For the text-containing cell, return its midpoint in (x, y) coordinate format. 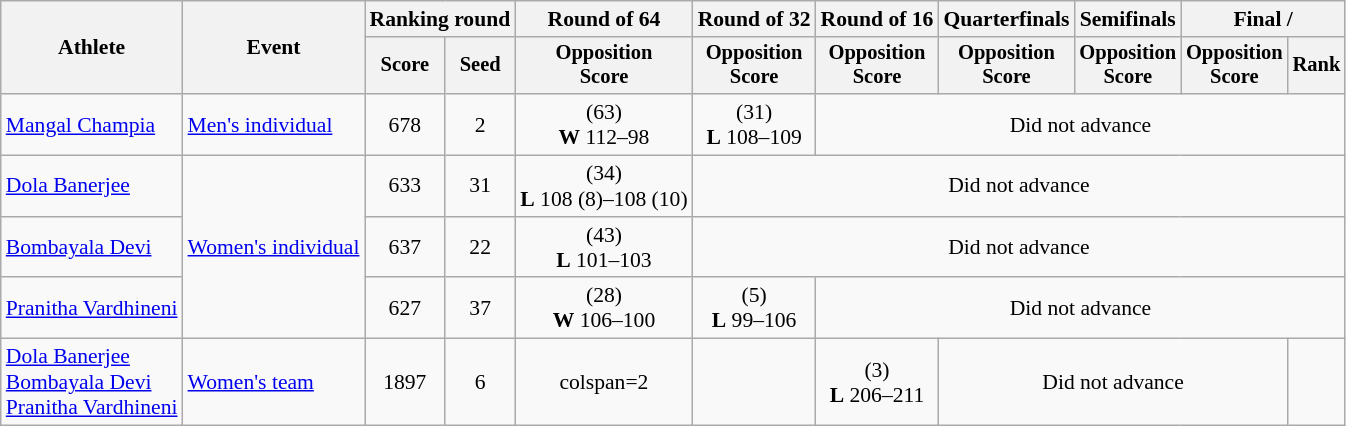
Dola BanerjeeBombayala DeviPranitha Vardhineni (92, 382)
Final / (1263, 19)
Rank (1317, 66)
633 (404, 186)
Round of 32 (754, 19)
(28)W 106–100 (604, 308)
(5)L 99–106 (754, 308)
Women's individual (274, 248)
Round of 16 (878, 19)
Athlete (92, 48)
Bombayala Devi (92, 248)
Mangal Champia (92, 124)
Event (274, 48)
6 (480, 382)
Women's team (274, 382)
627 (404, 308)
Seed (480, 66)
22 (480, 248)
Semifinals (1128, 19)
Round of 64 (604, 19)
37 (480, 308)
(3)L 206–211 (878, 382)
(31)L 108–109 (754, 124)
2 (480, 124)
678 (404, 124)
(34)L 108 (8)–108 (10) (604, 186)
Quarterfinals (1006, 19)
Pranitha Vardhineni (92, 308)
(43)L 101–103 (604, 248)
Score (404, 66)
Men's individual (274, 124)
31 (480, 186)
colspan=2 (604, 382)
637 (404, 248)
1897 (404, 382)
Ranking round (440, 19)
(63) W 112–98 (604, 124)
Dola Banerjee (92, 186)
